Output the (X, Y) coordinate of the center of the cell containing the given text.  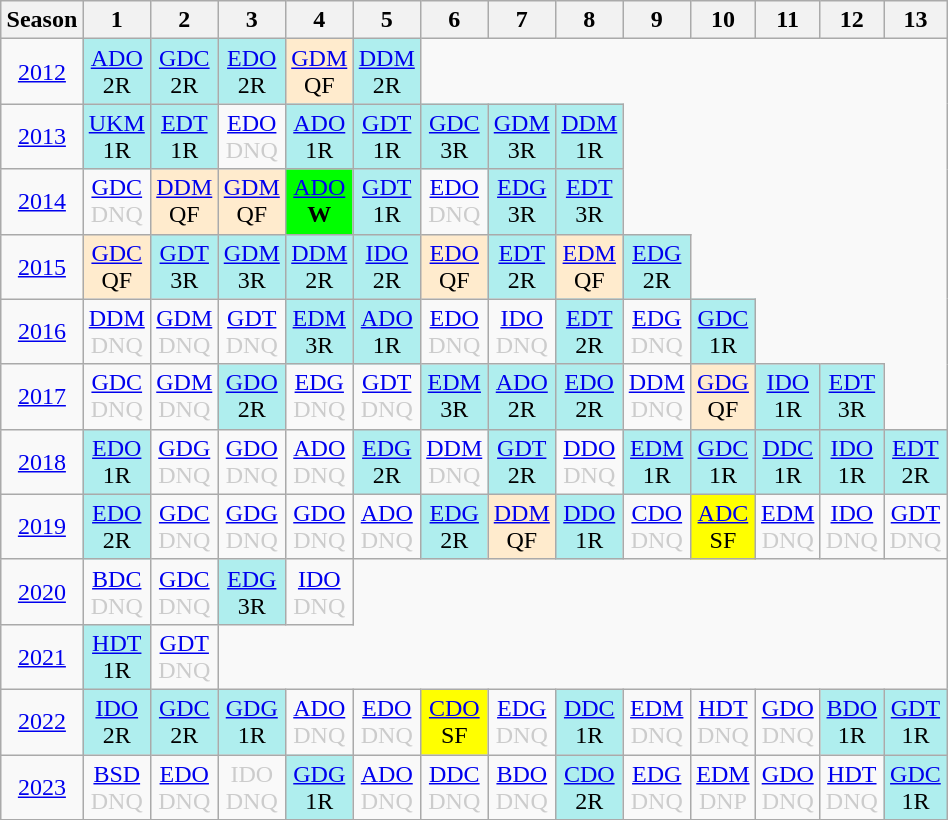
BDO1R (852, 722)
5 (387, 20)
2018 (42, 462)
DDO1R (590, 526)
GDC3R (455, 136)
2022 (42, 722)
2012 (42, 72)
3 (252, 20)
2013 (42, 136)
2023 (42, 786)
DDCDNQ (455, 786)
8 (590, 20)
ADOW (320, 202)
1 (117, 20)
EDMQF (590, 266)
2020 (42, 592)
EDOQF (455, 266)
BDCDNQ (117, 592)
2 (185, 20)
2014 (42, 202)
6 (455, 20)
13 (916, 20)
9 (657, 20)
EDM1R (657, 462)
CDOSF (455, 722)
CDO2R (590, 786)
GDCQF (117, 266)
DDM1R (590, 136)
12 (852, 20)
2017 (42, 396)
HDT1R (117, 656)
2016 (42, 332)
2019 (42, 526)
GDT2R (522, 462)
BDODNQ (522, 786)
GDT3R (185, 266)
10 (724, 20)
BSDDNQ (117, 786)
EDT1R (185, 136)
CDODNQ (657, 526)
11 (788, 20)
2021 (42, 656)
DDODNQ (590, 462)
EDMDNP (724, 786)
2015 (42, 266)
7 (522, 20)
4 (320, 20)
EDO1R (117, 462)
UKM1R (117, 136)
Season (42, 20)
ADCSF (724, 526)
GDGQF (724, 396)
GDO2R (252, 396)
